Pinpoint the cell where the given text exists, returning its (X, Y) midpoint coordinate. 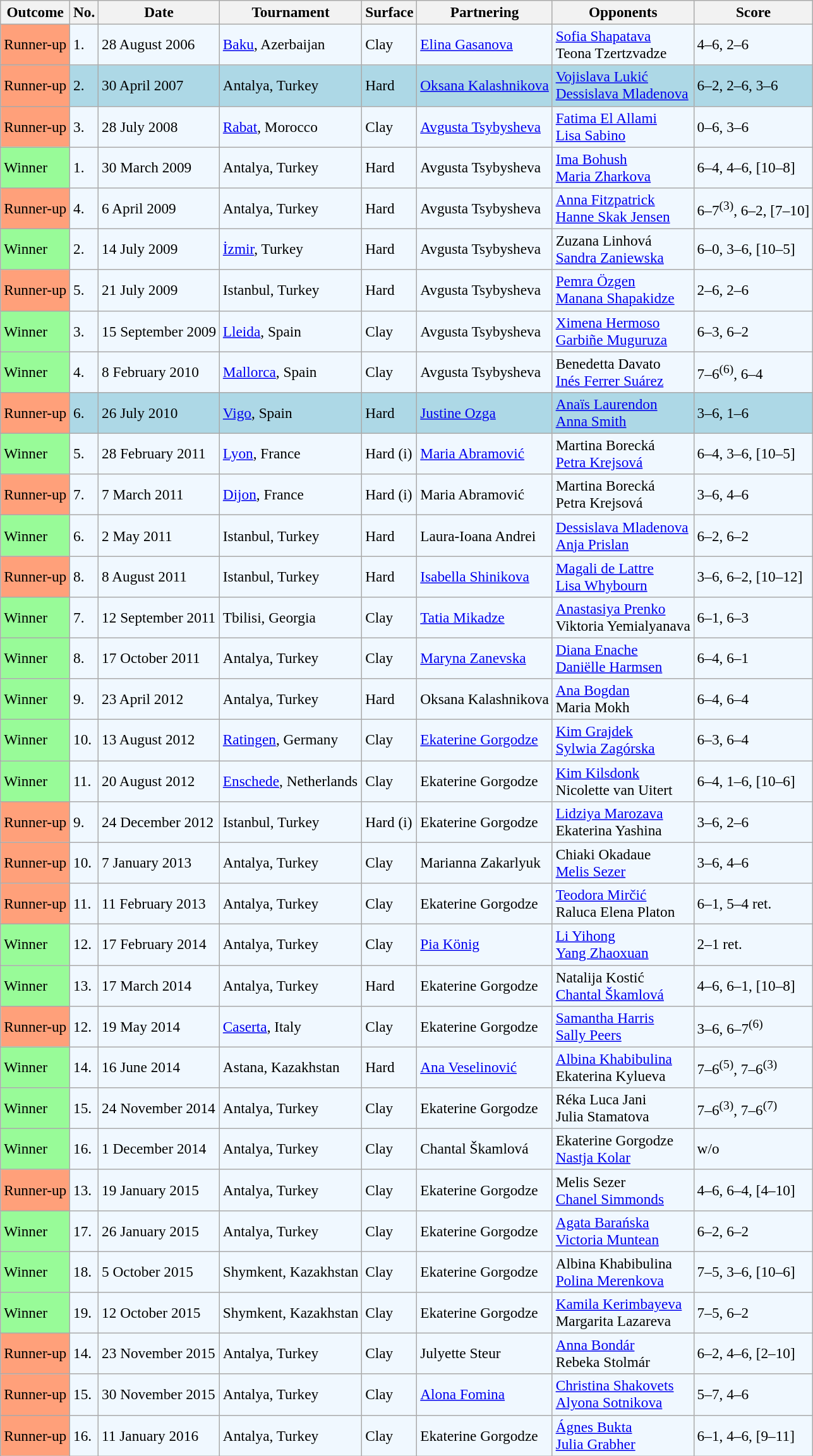
28 February 2011 (159, 453)
Chiaki Okadaue Melis Sezer (623, 862)
8 February 2010 (159, 371)
Tournament (291, 12)
30 April 2007 (159, 86)
2–6, 2–6 (753, 290)
Agata Barańska Victoria Muntean (623, 1231)
23 November 2015 (159, 1354)
7 January 2013 (159, 862)
4–6, 6–1, [10–8] (753, 985)
Pemra Özgen Manana Shapakidze (623, 290)
Elina Gasanova (485, 44)
17 March 2014 (159, 985)
6–4, 6–4 (753, 700)
19 January 2015 (159, 1190)
12 September 2011 (159, 618)
4–6, 6–4, [4–10] (753, 1190)
İzmir, Turkey (291, 249)
Albina Khabibulina Polina Merenkova (623, 1272)
17. (85, 1231)
6–1, 6–3 (753, 618)
Baku, Azerbaijan (291, 44)
Teodora Mirčić Raluca Elena Platon (623, 903)
13 August 2012 (159, 740)
28 July 2008 (159, 126)
Pia König (485, 945)
16 June 2014 (159, 1067)
Score (753, 12)
Caserta, Italy (291, 1027)
12 October 2015 (159, 1312)
30 March 2009 (159, 167)
Ekaterine Gorgodze Nastja Kolar (623, 1149)
3–6, 2–6 (753, 822)
4–6, 2–6 (753, 44)
7–5, 6–2 (753, 1312)
17 February 2014 (159, 945)
11 January 2016 (159, 1436)
Isabella Shinikova (485, 576)
No. (85, 12)
1 December 2014 (159, 1149)
Magali de Lattre Lisa Whybourn (623, 576)
Ratingen, Germany (291, 740)
Li Yihong Yang Zhaoxuan (623, 945)
Ana Veselinović (485, 1067)
Ima Bohush Maria Zharkova (623, 167)
6 April 2009 (159, 208)
Mallorca, Spain (291, 371)
Benedetta Davato Inés Ferrer Suárez (623, 371)
6–1, 4–6, [9–11] (753, 1436)
6–4, 4–6, [10–8] (753, 167)
6–2, 2–6, 3–6 (753, 86)
21 July 2009 (159, 290)
30 November 2015 (159, 1394)
Tatia Mikadze (485, 618)
Justine Ozga (485, 413)
Julyette Steur (485, 1354)
Melis Sezer Chanel Simmonds (623, 1190)
Réka Luca Jani Julia Stamatova (623, 1107)
26 July 2010 (159, 413)
Kim Kilsdonk Nicolette van Uitert (623, 780)
Sofia Shapatava Teona Tzertzvadze (623, 44)
Lyon, France (291, 453)
18. (85, 1272)
6–3, 6–2 (753, 331)
6–2, 4–6, [2–10] (753, 1354)
Dessislava Mladenova Anja Prislan (623, 535)
24 December 2012 (159, 822)
14 July 2009 (159, 249)
7 March 2011 (159, 495)
0–6, 3–6 (753, 126)
Dijon, France (291, 495)
6–4, 1–6, [10–6] (753, 780)
Lleida, Spain (291, 331)
6–0, 3–6, [10–5] (753, 249)
Zuzana Linhová Sandra Zaniewska (623, 249)
Anaïs Laurendon Anna Smith (623, 413)
19. (85, 1312)
15 September 2009 (159, 331)
28 August 2006 (159, 44)
Vigo, Spain (291, 413)
6–4, 3–6, [10–5] (753, 453)
2–1 ret. (753, 945)
23 April 2012 (159, 700)
8 August 2011 (159, 576)
Lidziya Marozava Ekaterina Yashina (623, 822)
7–6(6), 6–4 (753, 371)
7–5, 3–6, [10–6] (753, 1272)
Samantha Harris Sally Peers (623, 1027)
7–6(3), 7–6(7) (753, 1107)
6–3, 6–4 (753, 740)
24 November 2014 (159, 1107)
3–6, 1–6 (753, 413)
Christina Shakovets Alyona Sotnikova (623, 1394)
Ximena Hermoso Garbiñe Muguruza (623, 331)
Vojislava Lukić Dessislava Mladenova (623, 86)
Natalija Kostić Chantal Škamlová (623, 985)
Marianna Zakarlyuk (485, 862)
2 May 2011 (159, 535)
Kim Grajdek Sylwia Zagórska (623, 740)
Alona Fomina (485, 1394)
Date (159, 12)
5–7, 4–6 (753, 1394)
Diana Enache Daniëlle Harmsen (623, 658)
Kamila Kerimbayeva Margarita Lazareva (623, 1312)
20 August 2012 (159, 780)
26 January 2015 (159, 1231)
19 May 2014 (159, 1027)
Partnering (485, 12)
Fatima El Allami Lisa Sabino (623, 126)
6–1, 5–4 ret. (753, 903)
Ana Bogdan Maria Mokh (623, 700)
Surface (389, 12)
Rabat, Morocco (291, 126)
Outcome (35, 12)
Astana, Kazakhstan (291, 1067)
Ágnes Bukta Julia Grabher (623, 1436)
Enschede, Netherlands (291, 780)
w/o (753, 1149)
Chantal Škamlová (485, 1149)
Anastasiya Prenko Viktoria Yemialyanava (623, 618)
6–7(3), 6–2, [7–10] (753, 208)
17 October 2011 (159, 658)
Anna Fitzpatrick Hanne Skak Jensen (623, 208)
5 October 2015 (159, 1272)
7–6(5), 7–6(3) (753, 1067)
11 February 2013 (159, 903)
Maryna Zanevska (485, 658)
Anna Bondár Rebeka Stolmár (623, 1354)
Opponents (623, 12)
6–4, 6–1 (753, 658)
Laura-Ioana Andrei (485, 535)
Albina Khabibulina Ekaterina Kylueva (623, 1067)
3–6, 6–2, [10–12] (753, 576)
3–6, 6–7(6) (753, 1027)
Tbilisi, Georgia (291, 618)
